Extract the [x, y] coordinate from the center of the cell holding the provided text.  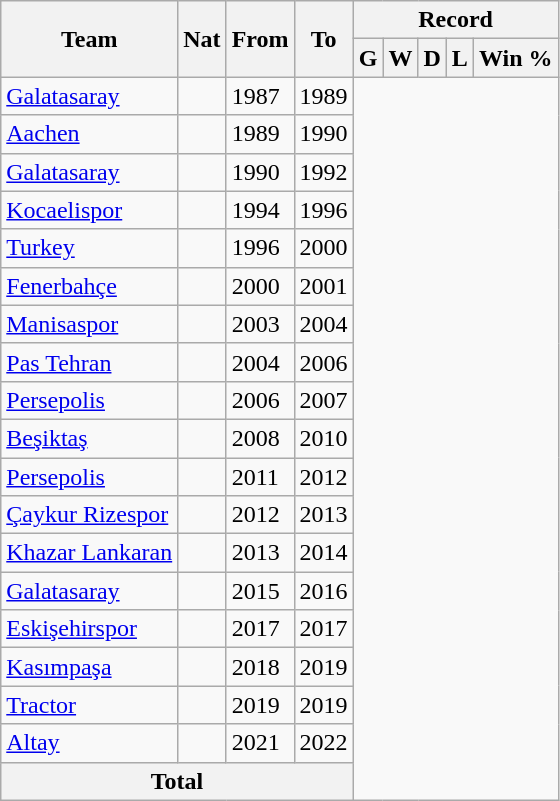
2007 [324, 400]
2014 [324, 553]
Altay [90, 743]
2021 [260, 743]
Eskişehirspor [90, 629]
Turkey [90, 248]
2003 [260, 324]
From [260, 39]
2008 [260, 438]
Record [456, 20]
D [432, 58]
Çaykur Rizespor [90, 515]
L [460, 58]
To [324, 39]
Beşiktaş [90, 438]
Pas Tehran [90, 362]
Kasımpaşa [90, 667]
1992 [324, 172]
2015 [260, 591]
Total [177, 781]
1987 [260, 96]
2010 [324, 438]
2022 [324, 743]
Khazar Lankaran [90, 553]
2001 [324, 286]
Aachen [90, 134]
1994 [260, 210]
Nat [202, 39]
Tractor [90, 705]
Kocaelispor [90, 210]
Manisaspor [90, 324]
W [400, 58]
2011 [260, 477]
G [368, 58]
Win % [516, 58]
2016 [324, 591]
Fenerbahçe [90, 286]
2018 [260, 667]
Team [90, 39]
